Return (x, y) of the center of cell containing provided text 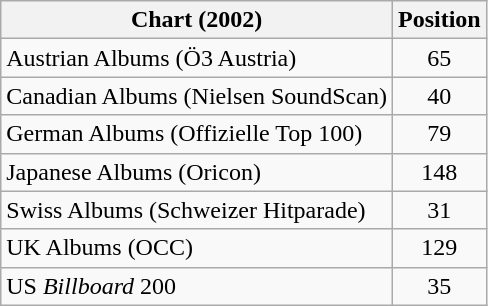
Japanese Albums (Oricon) (197, 172)
German Albums (Offizielle Top 100) (197, 134)
Austrian Albums (Ö3 Austria) (197, 58)
148 (439, 172)
Swiss Albums (Schweizer Hitparade) (197, 210)
US Billboard 200 (197, 286)
79 (439, 134)
65 (439, 58)
Chart (2002) (197, 20)
129 (439, 248)
40 (439, 96)
Position (439, 20)
Canadian Albums (Nielsen SoundScan) (197, 96)
UK Albums (OCC) (197, 248)
35 (439, 286)
31 (439, 210)
